Identify which cell holds the provided text, then report its (x, y) central coordinate. 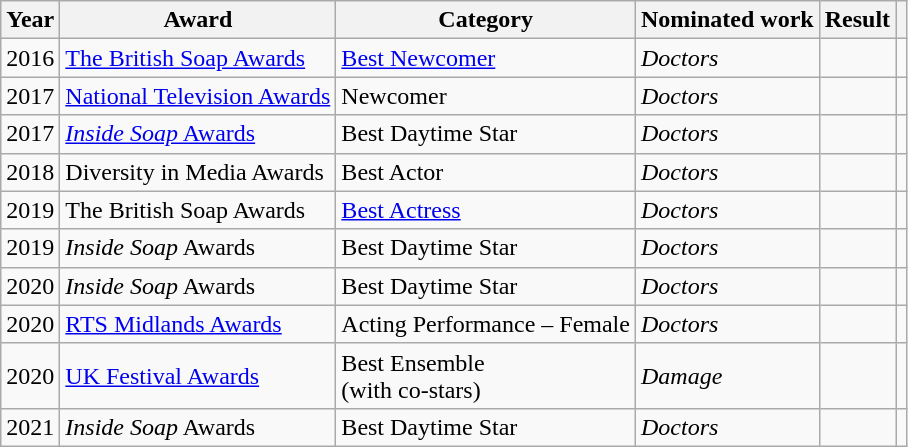
Best Actor (486, 172)
Damage (727, 376)
Nominated work (727, 20)
Category (486, 20)
Year (30, 20)
UK Festival Awards (198, 376)
2018 (30, 172)
2021 (30, 427)
Best Ensemble (with co-stars) (486, 376)
Acting Performance – Female (486, 324)
Newcomer (486, 96)
Best Newcomer (486, 58)
Award (198, 20)
Diversity in Media Awards (198, 172)
Best Actress (486, 210)
Result (857, 20)
2016 (30, 58)
RTS Midlands Awards (198, 324)
National Television Awards (198, 96)
